Capture the cell that displays the provided text and extract its [X, Y] central coordinate. 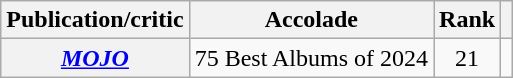
Publication/critic [95, 20]
21 [468, 58]
Accolade [311, 20]
MOJO [95, 58]
Rank [468, 20]
75 Best Albums of 2024 [311, 58]
